Return [x, y] of the center of cell containing provided text 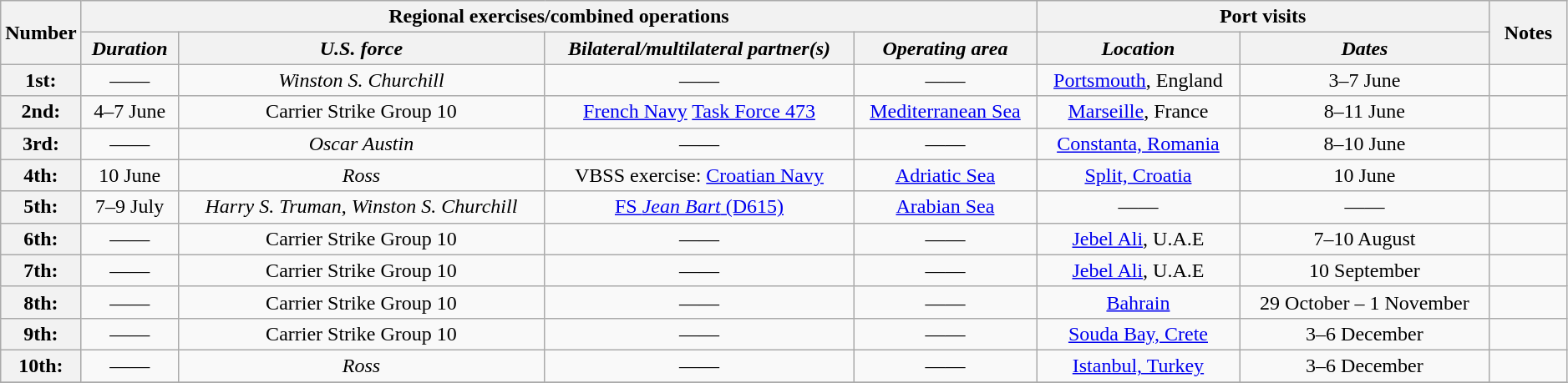
4th: [41, 175]
7–9 July [129, 207]
7th: [41, 270]
Constanta, Romania [1139, 144]
Arabian Sea [945, 207]
FS Jean Bart (D615) [699, 207]
8–11 June [1364, 112]
Duration [129, 48]
Dates [1364, 48]
3rd: [41, 144]
Marseille, France [1139, 112]
VBSS exercise: Croatian Navy [699, 175]
Istanbul, Turkey [1139, 365]
4–7 June [129, 112]
5th: [41, 207]
9th: [41, 334]
Port visits [1263, 17]
U.S. force [361, 48]
Number [41, 33]
6th: [41, 239]
Split, Croatia [1139, 175]
8th: [41, 302]
French Navy Task Force 473 [699, 112]
7–10 August [1364, 239]
Winston S. Churchill [361, 80]
Mediterranean Sea [945, 112]
1st: [41, 80]
Portsmouth, England [1139, 80]
Harry S. Truman, Winston S. Churchill [361, 207]
Souda Bay, Crete [1139, 334]
Notes [1529, 33]
Oscar Austin [361, 144]
Bilateral/multilateral partner(s) [699, 48]
2nd: [41, 112]
29 October – 1 November [1364, 302]
Regional exercises/combined operations [559, 17]
Operating area [945, 48]
3–7 June [1364, 80]
Location [1139, 48]
Adriatic Sea [945, 175]
10th: [41, 365]
Bahrain [1139, 302]
10 September [1364, 270]
8–10 June [1364, 144]
